Provide the (x, y) coordinate of the cell's center where the given text is located.  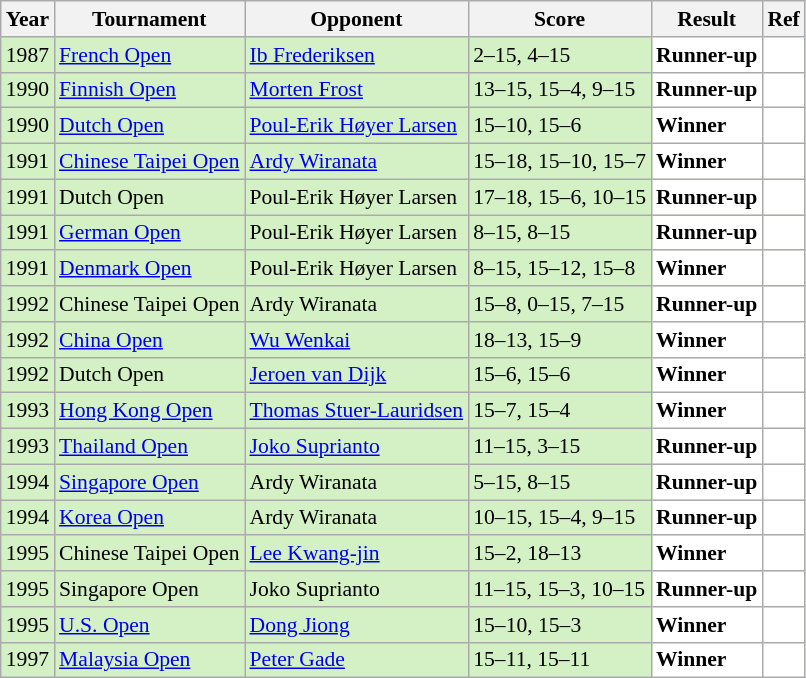
15–10, 15–3 (560, 625)
French Open (149, 55)
Thomas Stuer-Lauridsen (356, 411)
Tournament (149, 19)
13–15, 15–4, 9–15 (560, 90)
Thailand Open (149, 447)
15–11, 15–11 (560, 660)
Korea Open (149, 518)
Result (706, 19)
Jeroen van Dijk (356, 375)
11–15, 3–15 (560, 447)
8–15, 8–15 (560, 233)
15–2, 18–13 (560, 554)
Dong Jiong (356, 625)
Ib Frederiksen (356, 55)
15–8, 0–15, 7–15 (560, 304)
11–15, 15–3, 10–15 (560, 589)
17–18, 15–6, 10–15 (560, 197)
Score (560, 19)
8–15, 15–12, 15–8 (560, 269)
Peter Gade (356, 660)
Ref (783, 19)
15–18, 15–10, 15–7 (560, 162)
Denmark Open (149, 269)
Morten Frost (356, 90)
Hong Kong Open (149, 411)
Opponent (356, 19)
15–10, 15–6 (560, 126)
Year (28, 19)
Finnish Open (149, 90)
1997 (28, 660)
German Open (149, 233)
China Open (149, 340)
U.S. Open (149, 625)
Malaysia Open (149, 660)
18–13, 15–9 (560, 340)
Wu Wenkai (356, 340)
1987 (28, 55)
10–15, 15–4, 9–15 (560, 518)
2–15, 4–15 (560, 55)
15–7, 15–4 (560, 411)
Lee Kwang-jin (356, 554)
5–15, 8–15 (560, 482)
15–6, 15–6 (560, 375)
